For the text-containing cell, return its midpoint in (X, Y) coordinate format. 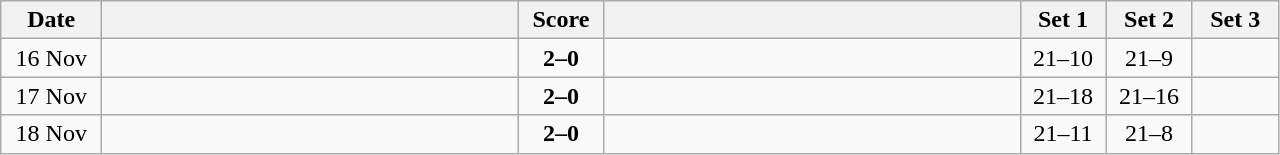
Set 3 (1235, 20)
21–16 (1149, 96)
21–11 (1063, 134)
21–8 (1149, 134)
18 Nov (52, 134)
21–18 (1063, 96)
21–9 (1149, 58)
17 Nov (52, 96)
Set 2 (1149, 20)
16 Nov (52, 58)
Score (561, 20)
Date (52, 20)
21–10 (1063, 58)
Set 1 (1063, 20)
